Return the [X, Y] coordinate for the center point of the cell that contains the specified text.  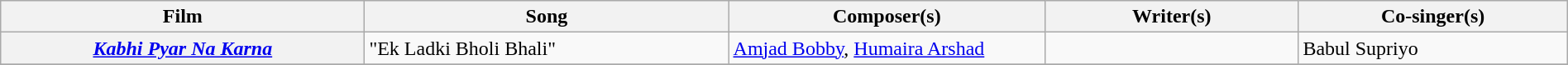
Composer(s) [887, 17]
Song [547, 17]
Writer(s) [1172, 17]
Babul Supriyo [1432, 48]
Co-singer(s) [1432, 17]
Amjad Bobby, Humaira Arshad [887, 48]
Kabhi Pyar Na Karna [183, 48]
"Ek Ladki Bholi Bhali" [547, 48]
Film [183, 17]
